For the text-containing cell, return its midpoint in (x, y) coordinate format. 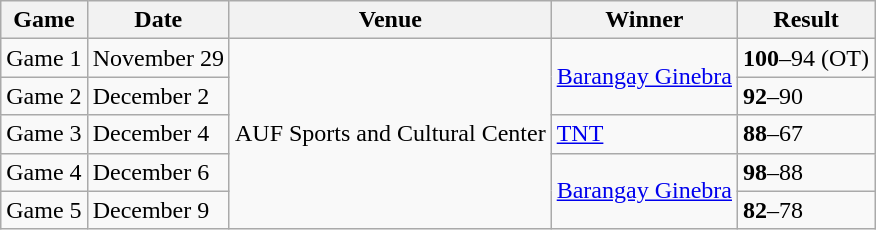
Game 3 (44, 134)
November 29 (158, 58)
December 9 (158, 210)
100–94 (OT) (806, 58)
Date (158, 20)
December 6 (158, 172)
Result (806, 20)
82–78 (806, 210)
December 4 (158, 134)
88–67 (806, 134)
TNT (644, 134)
92–90 (806, 96)
December 2 (158, 96)
Game 4 (44, 172)
Game 5 (44, 210)
Game 1 (44, 58)
Winner (644, 20)
98–88 (806, 172)
Game 2 (44, 96)
Game (44, 20)
Venue (390, 20)
AUF Sports and Cultural Center (390, 134)
